From the cell containing the given text, extract its center point as [x, y] coordinate. 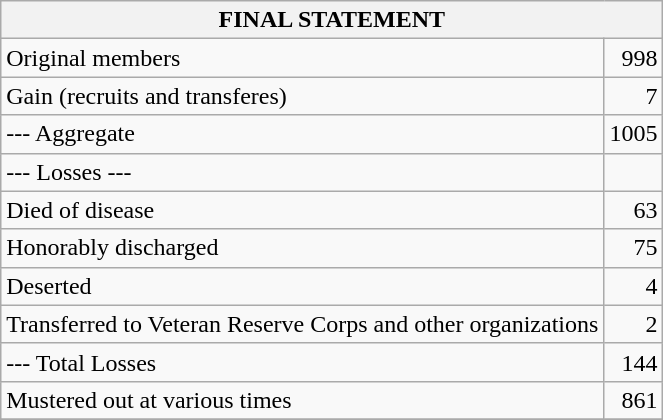
--- Total Losses [302, 362]
2 [634, 324]
Mustered out at various times [302, 400]
1005 [634, 134]
998 [634, 58]
7 [634, 96]
Transferred to Veteran Reserve Corps and other organizations [302, 324]
Died of disease [302, 210]
Original members [302, 58]
861 [634, 400]
75 [634, 248]
--- Aggregate [302, 134]
144 [634, 362]
Deserted [302, 286]
Gain (recruits and transferes) [302, 96]
FINAL STATEMENT [332, 20]
4 [634, 286]
--- Losses --- [302, 172]
63 [634, 210]
Honorably discharged [302, 248]
